Find where the given text appears and provide that cell's center as [X, Y] coordinate. 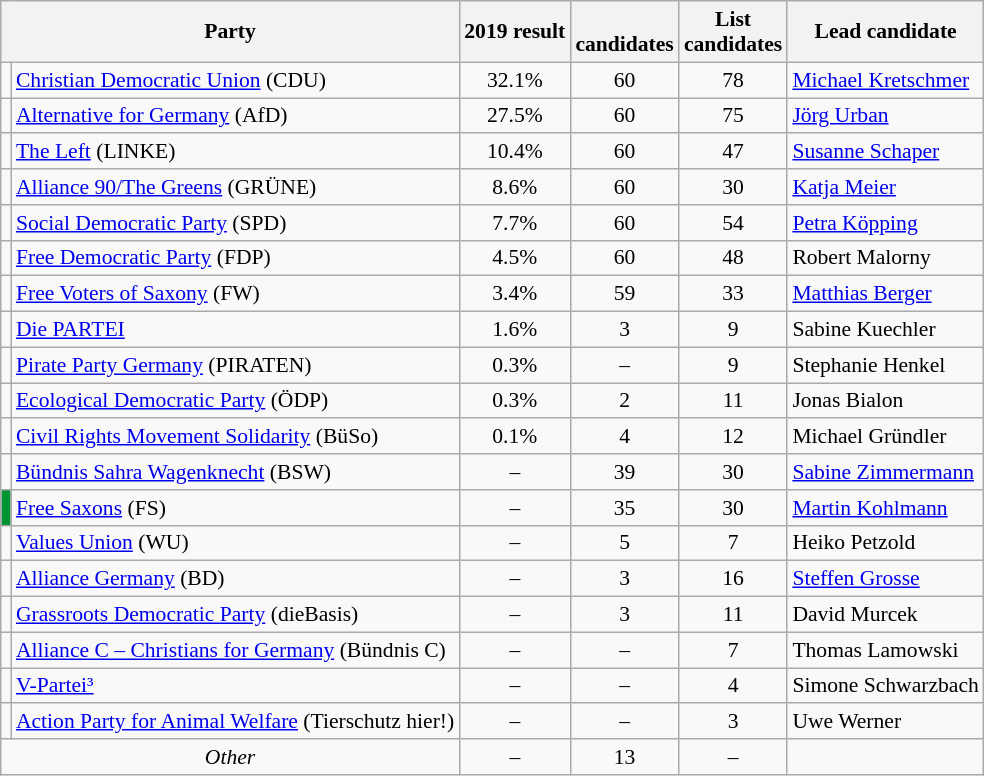
1.6% [514, 330]
33 [733, 294]
2 [624, 401]
Stephanie Henkel [886, 365]
Susanne Schaper [886, 152]
39 [624, 472]
Bündnis Sahra Wagenknecht (BSW) [235, 472]
48 [733, 258]
Social Democratic Party (SPD) [235, 223]
8.6% [514, 187]
Free Saxons (FS) [235, 508]
Values Union (WU) [235, 543]
Katja Meier [886, 187]
7.7% [514, 223]
27.5% [514, 116]
0.1% [514, 437]
Robert Malorny [886, 258]
Action Party for Animal Welfare (Tierschutz hier!) [235, 722]
12 [733, 437]
16 [733, 579]
Michael Kretschmer [886, 80]
Ecological Democratic Party (ÖDP) [235, 401]
78 [733, 80]
59 [624, 294]
Simone Schwarzbach [886, 686]
Petra Köpping [886, 223]
David Murcek [886, 615]
Civil Rights Movement Solidarity (BüSo) [235, 437]
Christian Democratic Union (CDU) [235, 80]
Alliance C – Christians for Germany (Bündnis C) [235, 650]
Free Voters of Saxony (FW) [235, 294]
Matthias Berger [886, 294]
32.1% [514, 80]
Alliance 90/The Greens (GRÜNE) [235, 187]
Alternative for Germany (AfD) [235, 116]
75 [733, 116]
4.5% [514, 258]
Michael Gründler [886, 437]
Jonas Bialon [886, 401]
Heiko Petzold [886, 543]
Thomas Lamowski [886, 650]
35 [624, 508]
10.4% [514, 152]
5 [624, 543]
V-Partei³ [235, 686]
Jörg Urban [886, 116]
13 [624, 757]
Uwe Werner [886, 722]
candidates [624, 32]
Sabine Kuechler [886, 330]
2019 result [514, 32]
Lead candidate [886, 32]
54 [733, 223]
Martin Kohlmann [886, 508]
Steffen Grosse [886, 579]
Sabine Zimmermann [886, 472]
3.4% [514, 294]
Grassroots Democratic Party (dieBasis) [235, 615]
Listcandidates [733, 32]
The Left (LINKE) [235, 152]
Free Democratic Party (FDP) [235, 258]
Die PARTEI [235, 330]
Pirate Party Germany (PIRATEN) [235, 365]
Other [230, 757]
Party [230, 32]
Alliance Germany (BD) [235, 579]
47 [733, 152]
